For the text-containing cell, return its midpoint in (x, y) coordinate format. 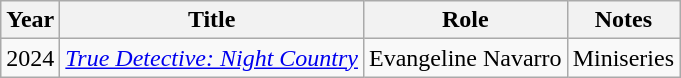
Notes (623, 20)
Role (465, 20)
Year (30, 20)
2024 (30, 58)
Miniseries (623, 58)
Evangeline Navarro (465, 58)
True Detective: Night Country (212, 58)
Title (212, 20)
